Scan for the cell matching the given text and deliver its [x, y] coordinate at center. 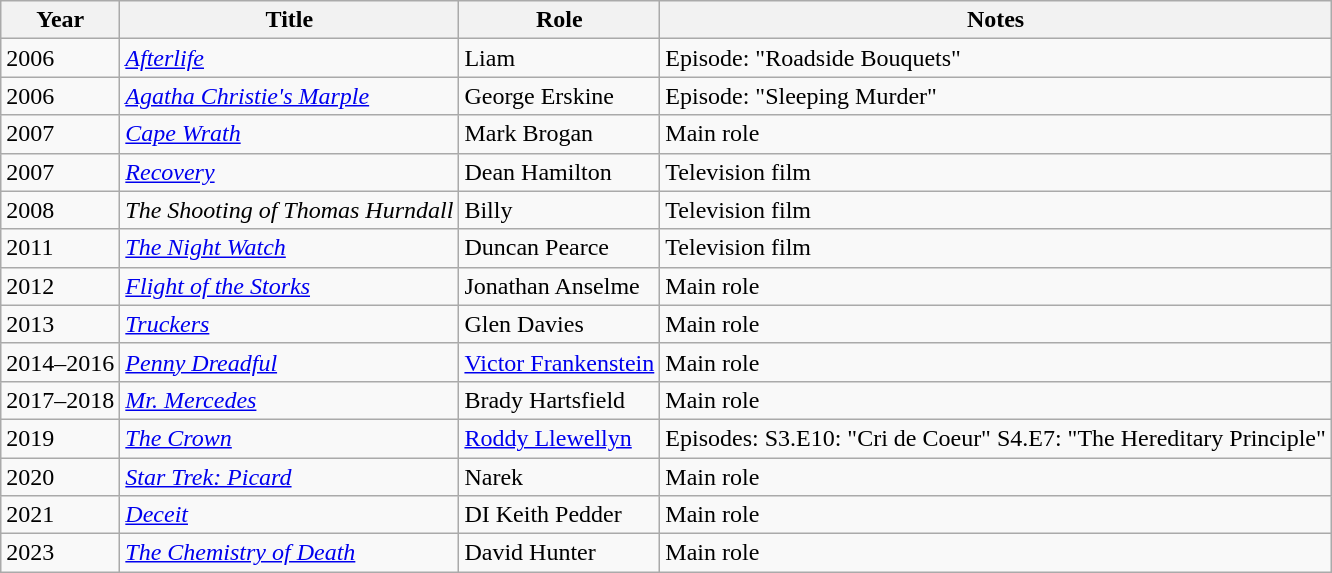
Year [60, 20]
2012 [60, 286]
The Crown [290, 438]
Liam [560, 58]
Episode: "Roadside Bouquets" [996, 58]
George Erskine [560, 96]
Episodes: S3.E10: "Cri de Coeur" S4.E7: "The Hereditary Principle" [996, 438]
Billy [560, 210]
Dean Hamilton [560, 172]
2017–2018 [60, 400]
Agatha Christie's Marple [290, 96]
The Chemistry of Death [290, 553]
Truckers [290, 324]
Jonathan Anselme [560, 286]
2008 [60, 210]
DI Keith Pedder [560, 515]
Penny Dreadful [290, 362]
Flight of the Storks [290, 286]
2021 [60, 515]
Narek [560, 477]
Deceit [290, 515]
Brady Hartsfield [560, 400]
2020 [60, 477]
2014–2016 [60, 362]
Role [560, 20]
2019 [60, 438]
Recovery [290, 172]
Glen Davies [560, 324]
2023 [60, 553]
Notes [996, 20]
Star Trek: Picard [290, 477]
Cape Wrath [290, 134]
2011 [60, 248]
Victor Frankenstein [560, 362]
Title [290, 20]
David Hunter [560, 553]
The Night Watch [290, 248]
Afterlife [290, 58]
The Shooting of Thomas Hurndall [290, 210]
Duncan Pearce [560, 248]
Mr. Mercedes [290, 400]
Episode: "Sleeping Murder" [996, 96]
Mark Brogan [560, 134]
Roddy Llewellyn [560, 438]
2013 [60, 324]
